Detect which cell encompasses the target text, then output its [x, y] center coordinate. 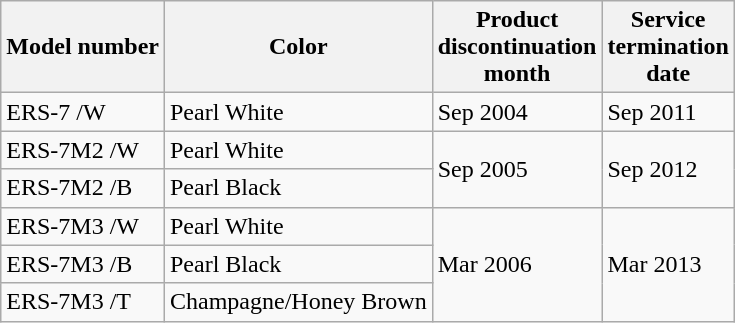
ERS-7M2 /W [83, 150]
Champagne/Honey Brown [298, 302]
ERS-7M3 /W [83, 226]
ERS-7 /W [83, 112]
Sep 2011 [668, 112]
Color [298, 47]
Sep 2005 [517, 169]
Sep 2012 [668, 169]
Serviceterminationdate [668, 47]
Model number [83, 47]
Mar 2006 [517, 264]
Sep 2004 [517, 112]
Mar 2013 [668, 264]
ERS-7M2 /B [83, 188]
Productdiscontinuationmonth [517, 47]
ERS-7M3 /B [83, 264]
ERS-7M3 /T [83, 302]
